Detect which cell encompasses the target text, then output its (X, Y) center coordinate. 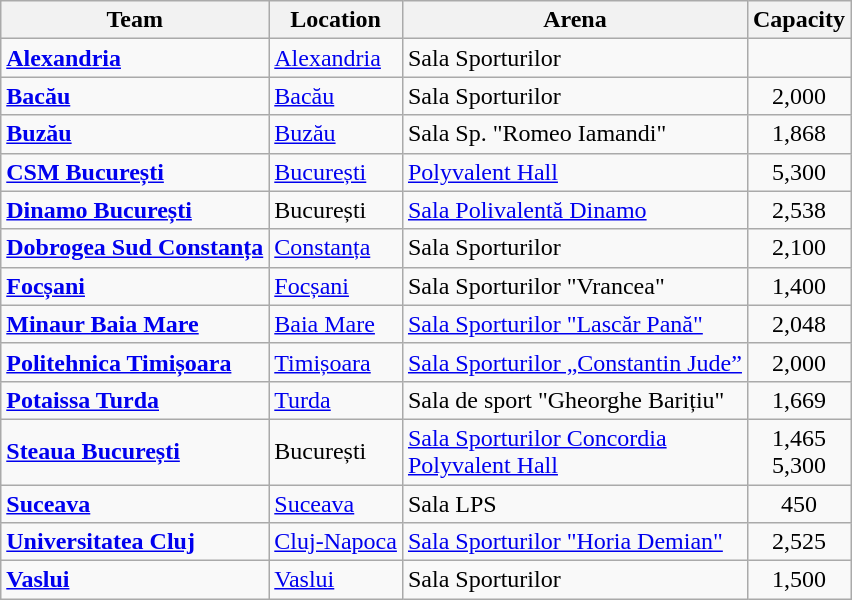
Sala LPS (574, 503)
Cluj-Napoca (336, 542)
Universitatea Cluj (135, 542)
Sala Polivalentă Dinamo (574, 210)
Sala Sporturilor "Horia Demian" (574, 542)
Dobrogea Sud Constanța (135, 248)
CSM București (135, 172)
Location (336, 20)
Sala Sporturilor „Constantin Jude” (574, 362)
Sala de sport "Gheorghe Barițiu" (574, 400)
5,300 (798, 172)
Sala Sporturilor ConcordiaPolyvalent Hall (574, 452)
1,500 (798, 580)
Minaur Baia Mare (135, 324)
1,4655,300 (798, 452)
Constanța (336, 248)
Capacity (798, 20)
450 (798, 503)
1,868 (798, 134)
Timișoara (336, 362)
Sala Sp. "Romeo Iamandi" (574, 134)
Sala Sporturilor "Lascăr Pană" (574, 324)
Team (135, 20)
1,400 (798, 286)
2,100 (798, 248)
Turda (336, 400)
Potaissa Turda (135, 400)
Politehnica Timișoara (135, 362)
Arena (574, 20)
Dinamo București (135, 210)
2,538 (798, 210)
Steaua București (135, 452)
2,525 (798, 542)
Sala Sporturilor "Vrancea" (574, 286)
Baia Mare (336, 324)
2,048 (798, 324)
1,669 (798, 400)
Polyvalent Hall (574, 172)
